Detect which cell encompasses the target text, then output its (x, y) center coordinate. 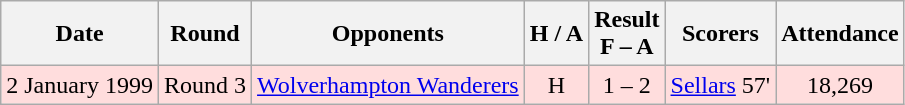
H / A (556, 34)
Attendance (840, 34)
Scorers (720, 34)
Round 3 (204, 85)
ResultF – A (627, 34)
1 – 2 (627, 85)
Sellars 57' (720, 85)
18,269 (840, 85)
Opponents (388, 34)
H (556, 85)
Date (80, 34)
2 January 1999 (80, 85)
Wolverhampton Wanderers (388, 85)
Round (204, 34)
